Pinpoint the cell where the given text exists, returning its [x, y] midpoint coordinate. 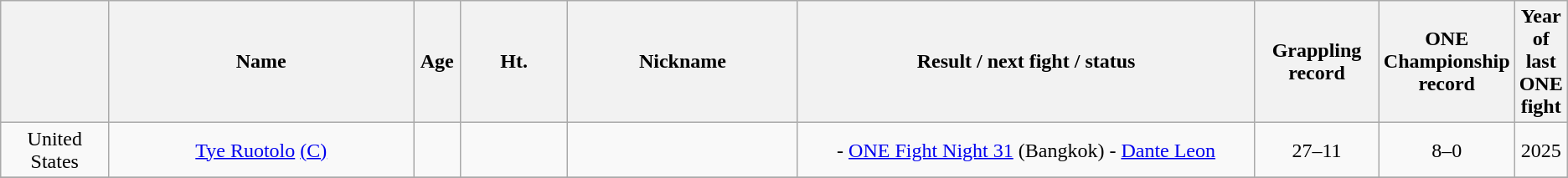
Nickname [683, 62]
27–11 [1317, 150]
Name [261, 62]
Grappling record [1317, 62]
- ONE Fight Night 31 (Bangkok) - Dante Leon [1025, 150]
Year of last ONE fight [1541, 62]
United States [55, 150]
Age [437, 62]
Tye Ruotolo (C) [261, 150]
2025 [1541, 150]
ONE Championship record [1447, 62]
Result / next fight / status [1025, 62]
Ht. [514, 62]
8–0 [1447, 150]
